Output the [x, y] coordinate of the center of the cell containing the given text.  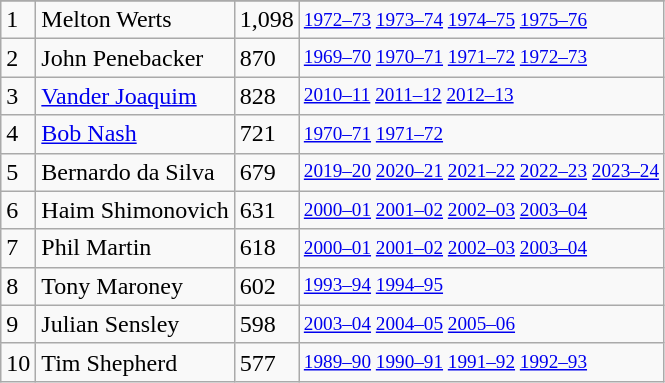
5 [18, 172]
Melton Werts [135, 20]
598 [266, 324]
Bernardo da Silva [135, 172]
4 [18, 134]
1970–71 1971–72 [481, 134]
631 [266, 210]
10 [18, 362]
Tony Maroney [135, 286]
Vander Joaquim [135, 96]
1972–73 1973–74 1974–75 1975–76 [481, 20]
Bob Nash [135, 134]
John Penebacker [135, 58]
1989–90 1990–91 1991–92 1992–93 [481, 362]
Julian Sensley [135, 324]
577 [266, 362]
1 [18, 20]
6 [18, 210]
2010–11 2011–12 2012–13 [481, 96]
618 [266, 248]
828 [266, 96]
1993–94 1994–95 [481, 286]
602 [266, 286]
1969–70 1970–71 1971–72 1972–73 [481, 58]
721 [266, 134]
Haim Shimonovich [135, 210]
7 [18, 248]
1,098 [266, 20]
2 [18, 58]
Tim Shepherd [135, 362]
679 [266, 172]
9 [18, 324]
Phil Martin [135, 248]
2003–04 2004–05 2005–06 [481, 324]
8 [18, 286]
870 [266, 58]
3 [18, 96]
2019–20 2020–21 2021–22 2022–23 2023–24 [481, 172]
